From the cell containing the given text, extract its center point as [X, Y] coordinate. 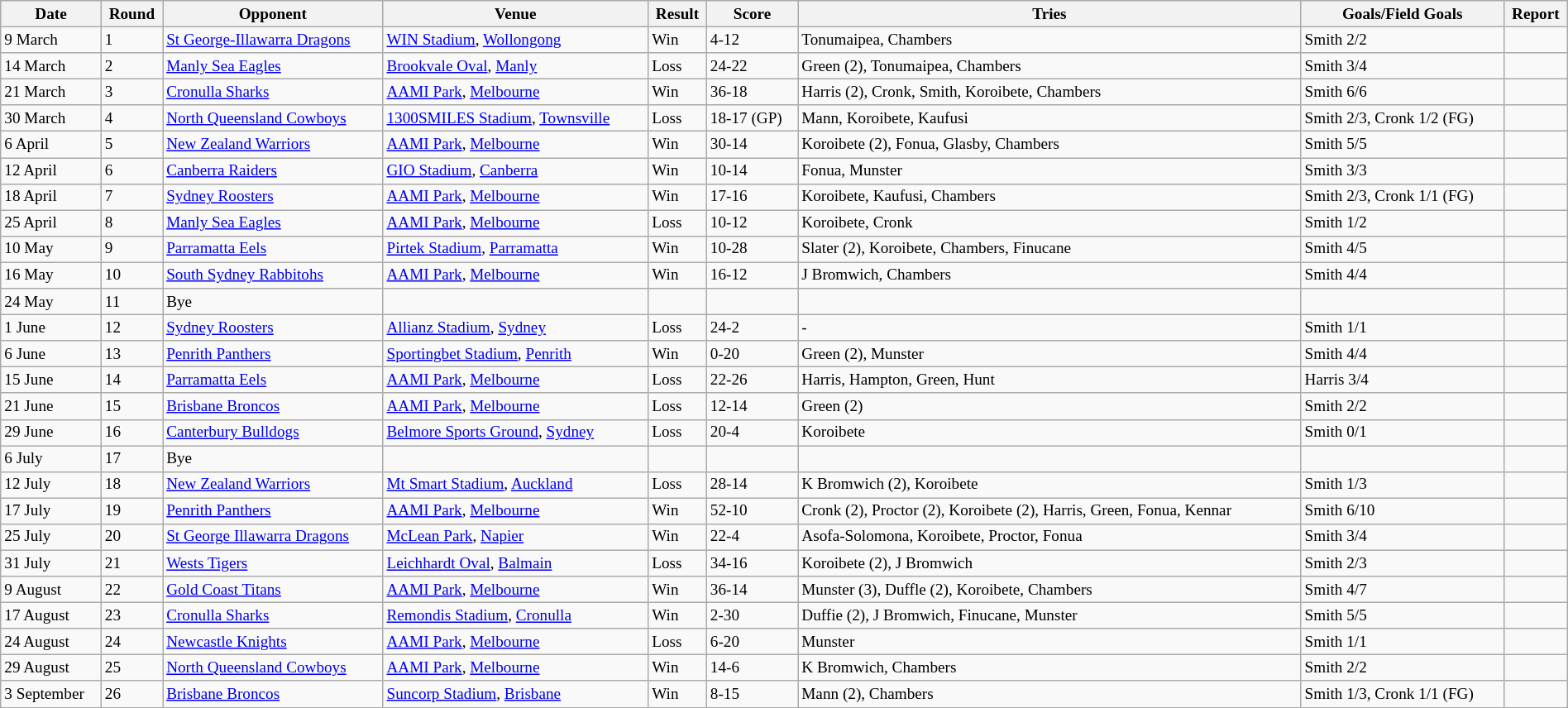
Pirtek Stadium, Parramatta [516, 249]
13 [131, 354]
9 March [51, 40]
Green (2), Tonumaipea, Chambers [1049, 66]
Canberra Raiders [273, 170]
20 [131, 537]
4-12 [752, 40]
Goals/Field Goals [1403, 14]
24-2 [752, 328]
St George-Illawarra Dragons [273, 40]
0-20 [752, 354]
GIO Stadium, Canberra [516, 170]
Koroibete (2), Fonua, Glasby, Chambers [1049, 145]
Mann, Koroibete, Kaufusi [1049, 118]
16-12 [752, 275]
Opponent [273, 14]
Canterbury Bulldogs [273, 433]
31 July [51, 563]
Slater (2), Koroibete, Chambers, Finucane [1049, 249]
12 April [51, 170]
22-4 [752, 537]
1 June [51, 328]
Result [678, 14]
8-15 [752, 694]
Smith 1/2 [1403, 223]
29 June [51, 433]
WIN Stadium, Wollongong [516, 40]
2-30 [752, 615]
7 [131, 197]
Remondis Stadium, Cronulla [516, 615]
Koroibete (2), J Bromwich [1049, 563]
Suncorp Stadium, Brisbane [516, 694]
21 March [51, 92]
6 April [51, 145]
52-10 [752, 511]
30 March [51, 118]
16 [131, 433]
21 June [51, 406]
6 June [51, 354]
20-4 [752, 433]
J Bromwich, Chambers [1049, 275]
12 July [51, 485]
15 [131, 406]
Smith 2/3 [1403, 563]
10-14 [752, 170]
25 July [51, 537]
12-14 [752, 406]
Smith 1/3 [1403, 485]
Fonua, Munster [1049, 170]
6 [131, 170]
Round [131, 14]
Harris (2), Cronk, Smith, Koroibete, Chambers [1049, 92]
5 [131, 145]
1300SMILES Stadium, Townsville [516, 118]
Asofa-Solomona, Koroibete, Proctor, Fonua [1049, 537]
Sportingbet Stadium, Penrith [516, 354]
22-26 [752, 380]
10 [131, 275]
12 [131, 328]
10-28 [752, 249]
14 [131, 380]
Gold Coast Titans [273, 590]
Munster (3), Duffle (2), Koroibete, Chambers [1049, 590]
Koroibete, Cronk [1049, 223]
Green (2) [1049, 406]
McLean Park, Napier [516, 537]
36-18 [752, 92]
Green (2), Munster [1049, 354]
17 July [51, 511]
34-16 [752, 563]
Belmore Sports Ground, Sydney [516, 433]
24-22 [752, 66]
Cronk (2), Proctor (2), Koroibete (2), Harris, Green, Fonua, Kennar [1049, 511]
Wests Tigers [273, 563]
Smith 4/7 [1403, 590]
St George Illawarra Dragons [273, 537]
Brookvale Oval, Manly [516, 66]
K Bromwich, Chambers [1049, 668]
- [1049, 328]
Koroibete, Kaufusi, Chambers [1049, 197]
15 June [51, 380]
10 May [51, 249]
21 [131, 563]
14 March [51, 66]
Smith 6/6 [1403, 92]
3 September [51, 694]
Score [752, 14]
4 [131, 118]
Leichhardt Oval, Balmain [516, 563]
Smith 2/3, Cronk 1/1 (FG) [1403, 197]
19 [131, 511]
17 August [51, 615]
6 July [51, 458]
24 May [51, 302]
24 August [51, 642]
9 [131, 249]
Mann (2), Chambers [1049, 694]
K Bromwich (2), Koroibete [1049, 485]
14-6 [752, 668]
17-16 [752, 197]
10-12 [752, 223]
9 August [51, 590]
24 [131, 642]
18 April [51, 197]
23 [131, 615]
South Sydney Rabbitohs [273, 275]
Mt Smart Stadium, Auckland [516, 485]
Allianz Stadium, Sydney [516, 328]
Koroibete [1049, 433]
28-14 [752, 485]
Report [1535, 14]
Smith 3/3 [1403, 170]
Smith 0/1 [1403, 433]
Smith 2/3, Cronk 1/2 (FG) [1403, 118]
30-14 [752, 145]
Tries [1049, 14]
Smith 6/10 [1403, 511]
17 [131, 458]
36-14 [752, 590]
Harris, Hampton, Green, Hunt [1049, 380]
Newcastle Knights [273, 642]
25 April [51, 223]
6-20 [752, 642]
18-17 (GP) [752, 118]
1 [131, 40]
Venue [516, 14]
18 [131, 485]
Smith 4/5 [1403, 249]
Duffie (2), J Bromwich, Finucane, Munster [1049, 615]
Date [51, 14]
Tonumaipea, Chambers [1049, 40]
Harris 3/4 [1403, 380]
25 [131, 668]
29 August [51, 668]
26 [131, 694]
16 May [51, 275]
22 [131, 590]
Munster [1049, 642]
3 [131, 92]
8 [131, 223]
2 [131, 66]
Smith 1/3, Cronk 1/1 (FG) [1403, 694]
11 [131, 302]
